Return (X, Y) of the center of cell containing provided text 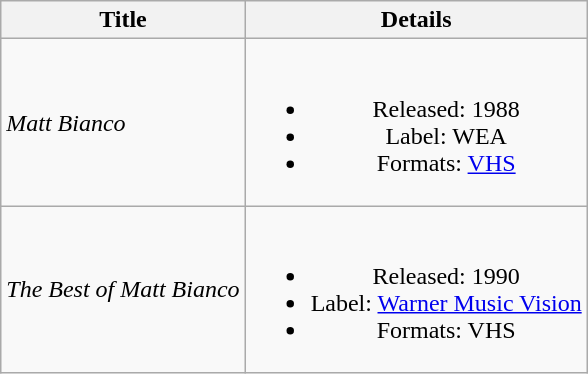
Details (416, 20)
Title (123, 20)
Matt Bianco (123, 122)
Released: 1988Label: WEAFormats: VHS (416, 122)
The Best of Matt Bianco (123, 290)
Released: 1990Label: Warner Music VisionFormats: VHS (416, 290)
